Determine the [x, y] coordinate at the center of the cell enclosing the given text.  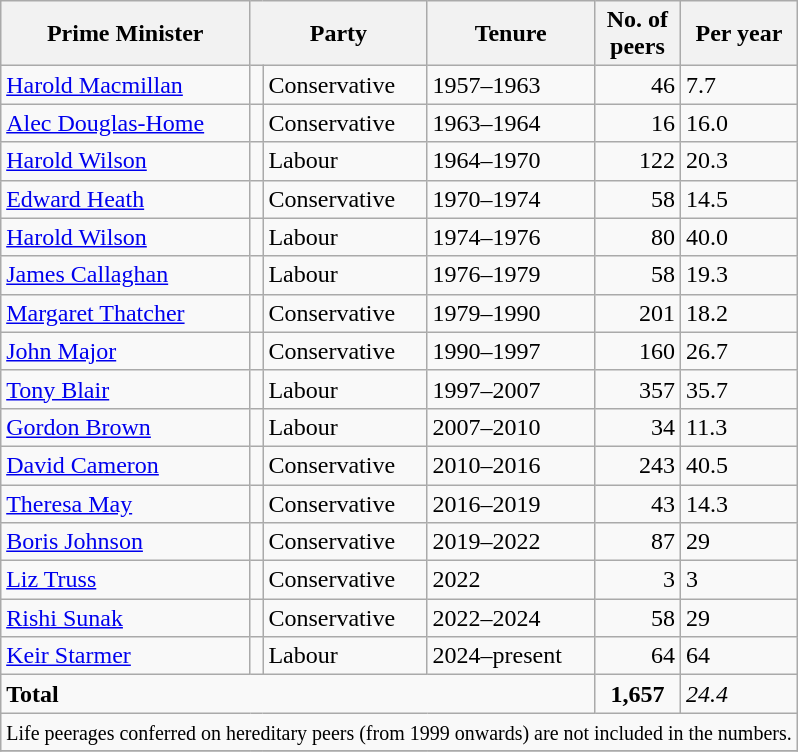
1,657 [637, 694]
19.3 [740, 275]
2016–2019 [510, 503]
43 [637, 503]
16 [637, 123]
26.7 [740, 351]
2022–2024 [510, 618]
16.0 [740, 123]
7.7 [740, 85]
160 [637, 351]
Liz Truss [126, 580]
14.5 [740, 199]
2022 [510, 580]
34 [637, 427]
24.4 [740, 694]
243 [637, 465]
2019–2022 [510, 542]
Tony Blair [126, 389]
Theresa May [126, 503]
No. ofpeers [637, 34]
18.2 [740, 313]
Tenure [510, 34]
Per year [740, 34]
Boris Johnson [126, 542]
1957–1963 [510, 85]
James Callaghan [126, 275]
Harold Macmillan [126, 85]
Rishi Sunak [126, 618]
2024–present [510, 656]
14.3 [740, 503]
35.7 [740, 389]
46 [637, 85]
80 [637, 237]
Gordon Brown [126, 427]
David Cameron [126, 465]
40.5 [740, 465]
1974–1976 [510, 237]
1997–2007 [510, 389]
Total [298, 694]
Alec Douglas-Home [126, 123]
87 [637, 542]
1976–1979 [510, 275]
Prime Minister [126, 34]
122 [637, 161]
1970–1974 [510, 199]
357 [637, 389]
1964–1970 [510, 161]
1979–1990 [510, 313]
2010–2016 [510, 465]
2007–2010 [510, 427]
20.3 [740, 161]
Edward Heath [126, 199]
40.0 [740, 237]
201 [637, 313]
Margaret Thatcher [126, 313]
John Major [126, 351]
1990–1997 [510, 351]
Life peerages conferred on hereditary peers (from 1999 onwards) are not included in the numbers. [400, 732]
Party [338, 34]
Keir Starmer [126, 656]
11.3 [740, 427]
1963–1964 [510, 123]
